Capture the cell that displays the provided text and extract its (x, y) central coordinate. 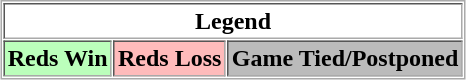
Reds Loss (169, 58)
Game Tied/Postponed (344, 58)
Legend (233, 21)
Reds Win (58, 58)
